For the text-containing cell, return its midpoint in (X, Y) coordinate format. 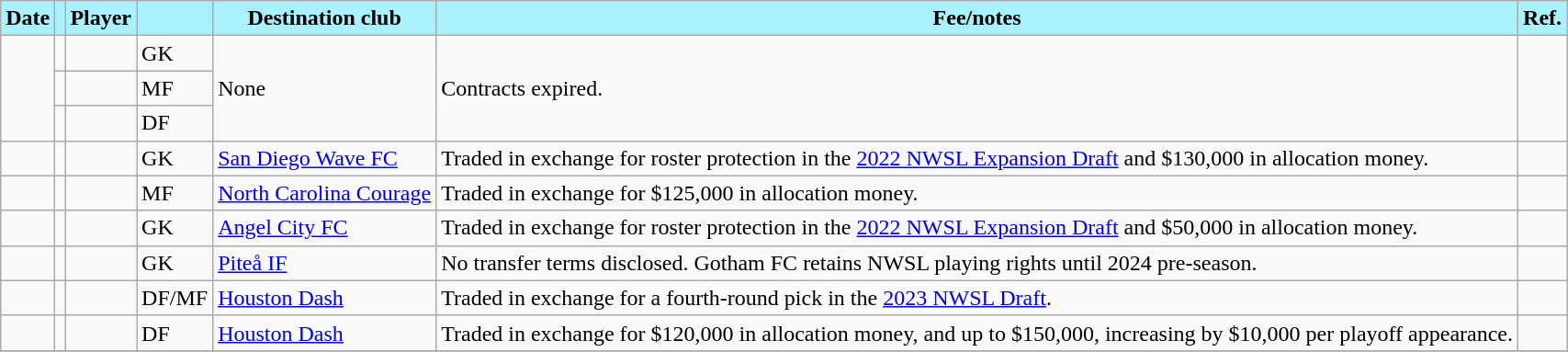
Angel City FC (325, 228)
Ref. (1543, 18)
None (325, 88)
North Carolina Courage (325, 193)
Destination club (325, 18)
San Diego Wave FC (325, 158)
Traded in exchange for a fourth-round pick in the 2023 NWSL Draft. (977, 298)
Traded in exchange for $125,000 in allocation money. (977, 193)
Traded in exchange for roster protection in the 2022 NWSL Expansion Draft and $130,000 in allocation money. (977, 158)
Date (28, 18)
Contracts expired. (977, 88)
Traded in exchange for roster protection in the 2022 NWSL Expansion Draft and $50,000 in allocation money. (977, 228)
Piteå IF (325, 263)
Player (101, 18)
DF/MF (175, 298)
Traded in exchange for $120,000 in allocation money, and up to $150,000, increasing by $10,000 per playoff appearance. (977, 333)
Fee/notes (977, 18)
No transfer terms disclosed. Gotham FC retains NWSL playing rights until 2024 pre-season. (977, 263)
